Pinpoint the cell where the given text exists, returning its [X, Y] midpoint coordinate. 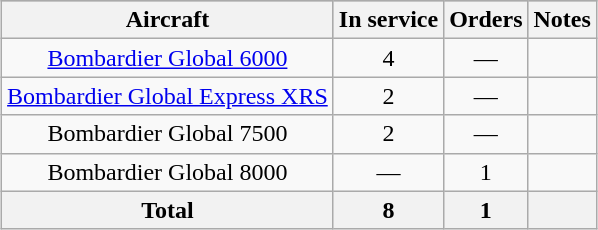
Bombardier Global 7500 [168, 134]
Bombardier Global 6000 [168, 58]
4 [388, 58]
Bombardier Global 8000 [168, 172]
In service [388, 20]
Total [168, 210]
Orders [486, 20]
Notes [562, 20]
Bombardier Global Express XRS [168, 96]
8 [388, 210]
Aircraft [168, 20]
